Identify which cell holds the provided text, then report its (X, Y) central coordinate. 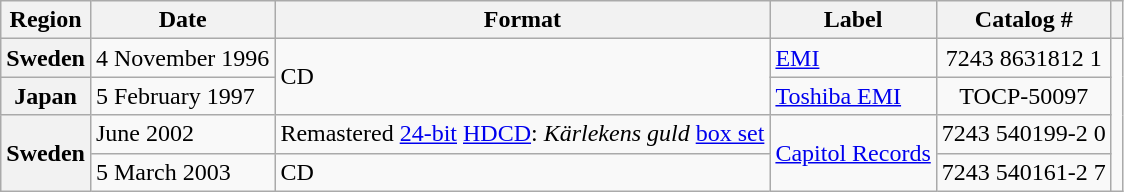
TOCP-50097 (1024, 96)
Japan (46, 96)
June 2002 (182, 134)
Date (182, 20)
5 February 1997 (182, 96)
EMI (853, 58)
Format (522, 20)
Toshiba EMI (853, 96)
Label (853, 20)
5 March 2003 (182, 172)
4 November 1996 (182, 58)
Capitol Records (853, 153)
7243 540199-2 0 (1024, 134)
7243 540161-2 7 (1024, 172)
Remastered 24-bit HDCD: Kärlekens guld box set (522, 134)
Region (46, 20)
7243 8631812 1 (1024, 58)
Catalog # (1024, 20)
